For the text-containing cell, return its midpoint in [x, y] coordinate format. 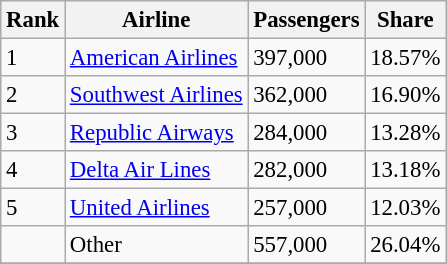
Rank [33, 20]
12.03% [406, 208]
Share [406, 20]
284,000 [306, 133]
2 [33, 95]
282,000 [306, 170]
26.04% [406, 245]
Republic Airways [156, 133]
1 [33, 58]
Passengers [306, 20]
13.18% [406, 170]
16.90% [406, 95]
American Airlines [156, 58]
18.57% [406, 58]
362,000 [306, 95]
4 [33, 170]
5 [33, 208]
13.28% [406, 133]
397,000 [306, 58]
Delta Air Lines [156, 170]
Other [156, 245]
Southwest Airlines [156, 95]
557,000 [306, 245]
3 [33, 133]
Airline [156, 20]
257,000 [306, 208]
United Airlines [156, 208]
